Determine the [x, y] coordinate at the center of the cell enclosing the given text.  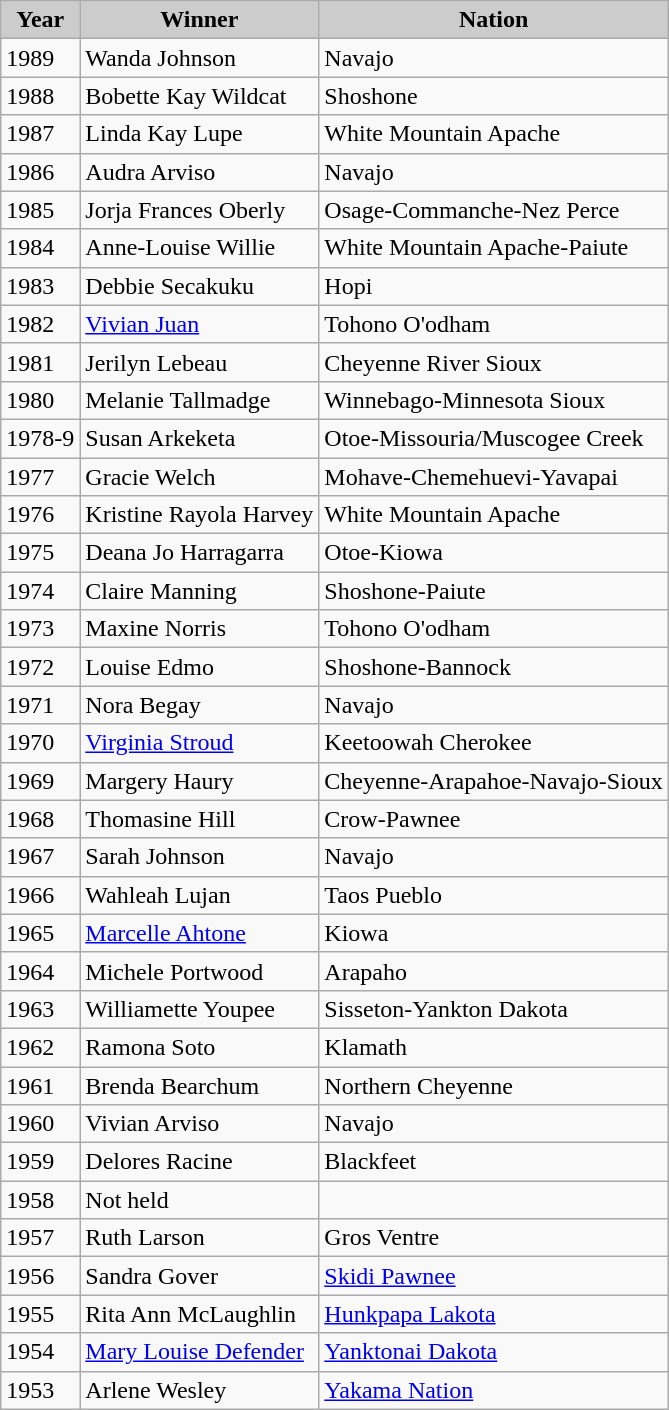
1973 [40, 629]
Nation [494, 20]
1988 [40, 96]
Skidi Pawnee [494, 1276]
Mohave-Chemehuevi-Yavapai [494, 477]
1966 [40, 895]
1957 [40, 1238]
Rita Ann McLaughlin [200, 1314]
1954 [40, 1352]
Anne-Louise Willie [200, 248]
Claire Manning [200, 591]
Yakama Nation [494, 1390]
1978-9 [40, 438]
Wahleah Lujan [200, 895]
Margery Haury [200, 781]
Jorja Frances Oberly [200, 210]
Yanktonai Dakota [494, 1352]
Ramona Soto [200, 1047]
1980 [40, 400]
1953 [40, 1390]
1985 [40, 210]
1955 [40, 1314]
Audra Arviso [200, 172]
Debbie Secakuku [200, 286]
1977 [40, 477]
Thomasine Hill [200, 819]
Virginia Stroud [200, 743]
1960 [40, 1124]
Maxine Norris [200, 629]
1968 [40, 819]
1975 [40, 553]
1984 [40, 248]
Crow-Pawnee [494, 819]
Brenda Bearchum [200, 1085]
1967 [40, 857]
Northern Cheyenne [494, 1085]
Louise Edmo [200, 667]
1961 [40, 1085]
Arapaho [494, 971]
Blackfeet [494, 1162]
Cheyenne-Arapahoe-Navajo-Sioux [494, 781]
1963 [40, 1009]
1982 [40, 324]
Michele Portwood [200, 971]
Sarah Johnson [200, 857]
Wanda Johnson [200, 58]
Arlene Wesley [200, 1390]
Mary Louise Defender [200, 1352]
Winner [200, 20]
1956 [40, 1276]
Marcelle Ahtone [200, 933]
Nora Begay [200, 705]
1987 [40, 134]
1969 [40, 781]
Year [40, 20]
Keetoowah Cherokee [494, 743]
Susan Arkeketa [200, 438]
Ruth Larson [200, 1238]
White Mountain Apache-Paiute [494, 248]
Taos Pueblo [494, 895]
Kristine Rayola Harvey [200, 515]
Otoe-Missouria/Muscogee Creek [494, 438]
1965 [40, 933]
Hopi [494, 286]
1986 [40, 172]
1970 [40, 743]
Deana Jo Harragarra [200, 553]
Gros Ventre [494, 1238]
Vivian Juan [200, 324]
Linda Kay Lupe [200, 134]
Osage-Commanche-Nez Perce [494, 210]
Cheyenne River Sioux [494, 362]
Not held [200, 1200]
1981 [40, 362]
Vivian Arviso [200, 1124]
Kiowa [494, 933]
Klamath [494, 1047]
Sandra Gover [200, 1276]
Sisseton-Yankton Dakota [494, 1009]
Hunkpapa Lakota [494, 1314]
1976 [40, 515]
1958 [40, 1200]
1964 [40, 971]
1959 [40, 1162]
Delores Racine [200, 1162]
1971 [40, 705]
1972 [40, 667]
Gracie Welch [200, 477]
Otoe-Kiowa [494, 553]
1989 [40, 58]
Bobette Kay Wildcat [200, 96]
Jerilyn Lebeau [200, 362]
Shoshone-Bannock [494, 667]
1962 [40, 1047]
1983 [40, 286]
Melanie Tallmadge [200, 400]
Williamette Youpee [200, 1009]
Winnebago-Minnesota Sioux [494, 400]
Shoshone [494, 96]
Shoshone-Paiute [494, 591]
1974 [40, 591]
